Provide the [x, y] coordinate of the cell's center where the given text is located.  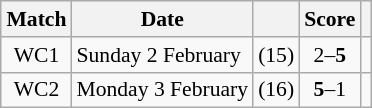
Date [162, 19]
Match [36, 19]
Score [330, 19]
(15) [276, 55]
WC2 [36, 90]
Monday 3 February [162, 90]
5–1 [330, 90]
WC1 [36, 55]
2–5 [330, 55]
(16) [276, 90]
Sunday 2 February [162, 55]
